Return the (X, Y) coordinate for the center point of the cell that contains the specified text.  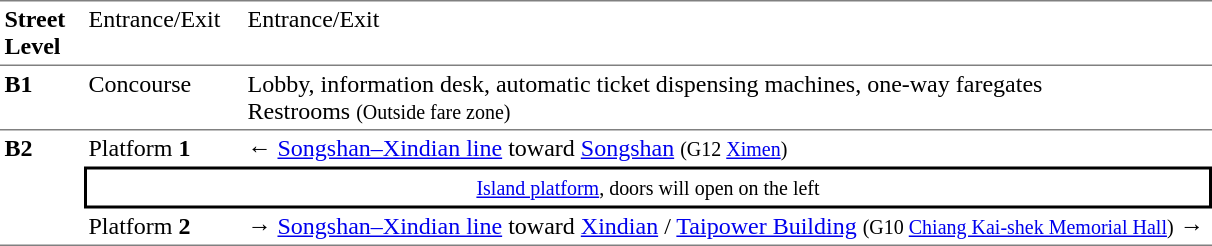
Platform 2 (164, 227)
Lobby, information desk, automatic ticket dispensing machines, one-way faregatesRestrooms (Outside fare zone) (728, 98)
→ Songshan–Xindian line toward Xindian / Taipower Building (G10 Chiang Kai-shek Memorial Hall) → (728, 227)
Island platform, doors will open on the left (648, 187)
Concourse (164, 98)
Street Level (42, 33)
← Songshan–Xindian line toward Songshan (G12 Ximen) (728, 148)
Platform 1 (164, 148)
B2 (42, 188)
B1 (42, 98)
